Identify which cell holds the provided text, then report its (X, Y) central coordinate. 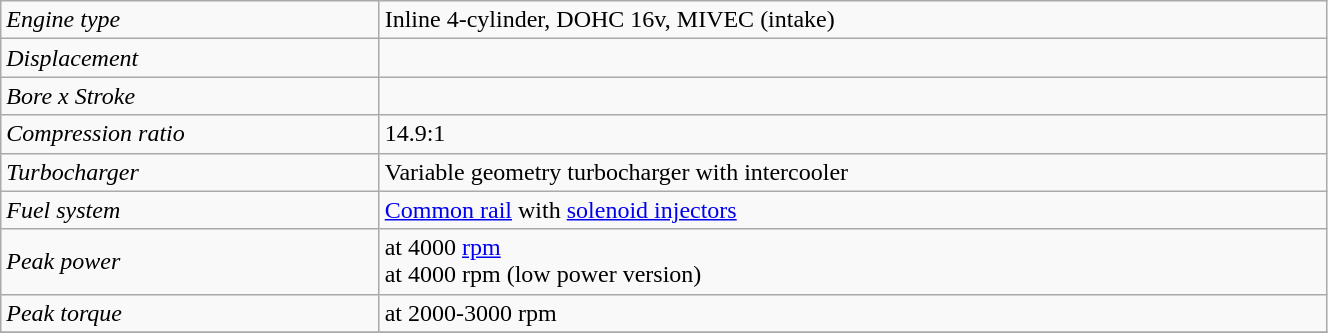
Turbocharger (190, 172)
Compression ratio (190, 134)
Peak torque (190, 313)
Displacement (190, 58)
Common rail with solenoid injectors (852, 210)
Peak power (190, 262)
at 4000 rpm at 4000 rpm (low power version) (852, 262)
Engine type (190, 20)
Bore x Stroke (190, 96)
Variable geometry turbocharger with intercooler (852, 172)
Inline 4-cylinder, DOHC 16v, MIVEC (intake) (852, 20)
at 2000-3000 rpm (852, 313)
Fuel system (190, 210)
14.9:1 (852, 134)
